Locate the cell with the specified text and output its (X, Y) center coordinate. 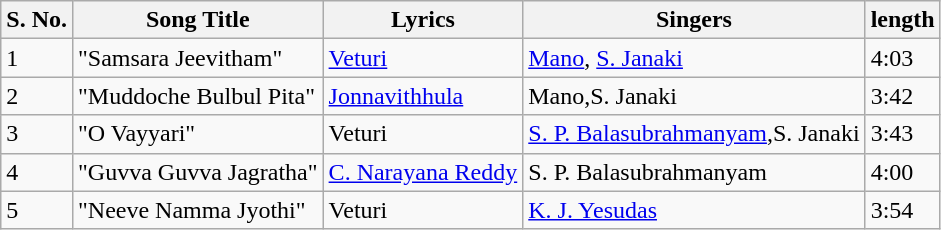
3:42 (902, 96)
4 (37, 172)
Singers (694, 20)
"Samsara Jeevitham" (198, 58)
S. P. Balasubrahmanyam,S. Janaki (694, 134)
2 (37, 96)
Mano, S. Janaki (694, 58)
Jonnavithhula (423, 96)
Song Title (198, 20)
"Guvva Guvva Jagratha" (198, 172)
Lyrics (423, 20)
1 (37, 58)
4:00 (902, 172)
"O Vayyari" (198, 134)
length (902, 20)
"Muddoche Bulbul Pita" (198, 96)
K. J. Yesudas (694, 210)
3:43 (902, 134)
S. No. (37, 20)
C. Narayana Reddy (423, 172)
"Neeve Namma Jyothi" (198, 210)
3:54 (902, 210)
3 (37, 134)
S. P. Balasubrahmanyam (694, 172)
5 (37, 210)
4:03 (902, 58)
Mano,S. Janaki (694, 96)
